Pinpoint the cell where the given text exists, returning its (x, y) midpoint coordinate. 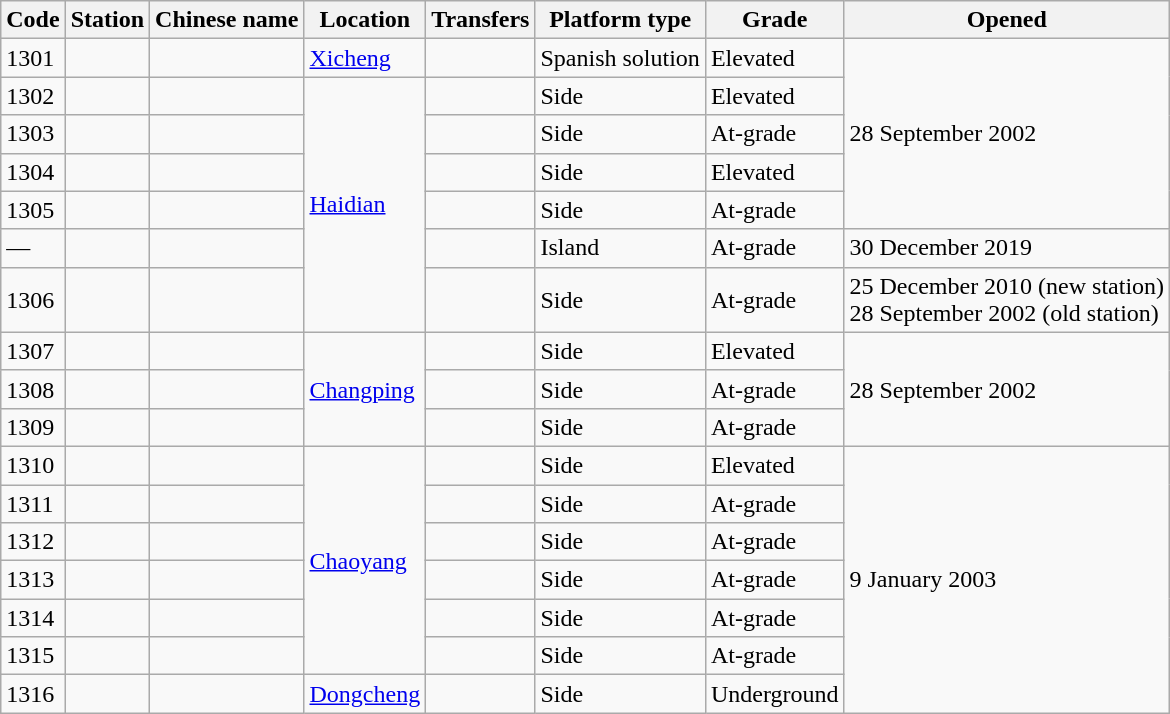
1309 (33, 427)
1316 (33, 694)
Xicheng (365, 58)
Spanish solution (620, 58)
— (33, 248)
1315 (33, 656)
Station (107, 20)
Opened (1007, 20)
1303 (33, 134)
1310 (33, 465)
Code (33, 20)
1301 (33, 58)
1306 (33, 300)
1304 (33, 172)
Chinese name (227, 20)
1305 (33, 210)
Platform type (620, 20)
30 December 2019 (1007, 248)
1307 (33, 351)
Haidian (365, 204)
Transfers (480, 20)
1313 (33, 580)
1312 (33, 542)
1308 (33, 389)
Changping (365, 389)
9 January 2003 (1007, 579)
Underground (774, 694)
1314 (33, 618)
1311 (33, 503)
Grade (774, 20)
1302 (33, 96)
Chaoyang (365, 560)
Island (620, 248)
Dongcheng (365, 694)
Location (365, 20)
25 December 2010 (new station)28 September 2002 (old station) (1007, 300)
